Extract the (X, Y) coordinate from the center of the cell holding the provided text.  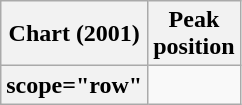
Peakposition (194, 34)
Chart (2001) (74, 34)
scope="row" (74, 85)
